Return the (X, Y) coordinate for the center point of the cell that contains the specified text.  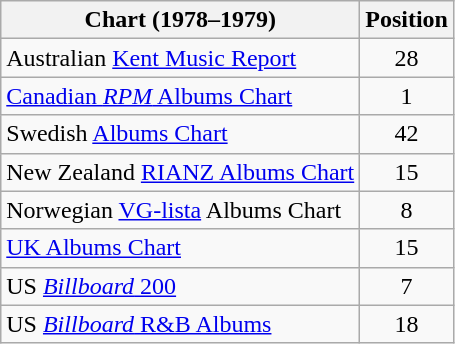
8 (407, 210)
Position (407, 20)
UK Albums Chart (180, 248)
Norwegian VG-lista Albums Chart (180, 210)
US Billboard 200 (180, 286)
1 (407, 96)
Chart (1978–1979) (180, 20)
Australian Kent Music Report (180, 58)
New Zealand RIANZ Albums Chart (180, 172)
18 (407, 324)
Swedish Albums Chart (180, 134)
7 (407, 286)
42 (407, 134)
US Billboard R&B Albums (180, 324)
28 (407, 58)
Canadian RPM Albums Chart (180, 96)
